For the text-containing cell, return its midpoint in (X, Y) coordinate format. 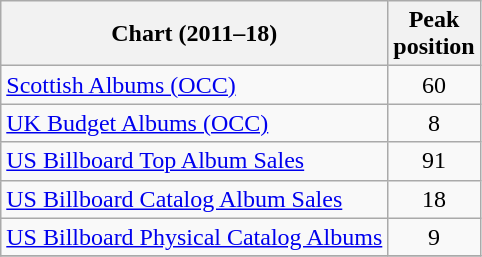
Peakposition (434, 34)
Chart (2011–18) (194, 34)
18 (434, 199)
UK Budget Albums (OCC) (194, 123)
US Billboard Catalog Album Sales (194, 199)
9 (434, 237)
91 (434, 161)
US Billboard Top Album Sales (194, 161)
8 (434, 123)
60 (434, 85)
US Billboard Physical Catalog Albums (194, 237)
Scottish Albums (OCC) (194, 85)
